Scan for the cell matching the given text and deliver its [X, Y] coordinate at center. 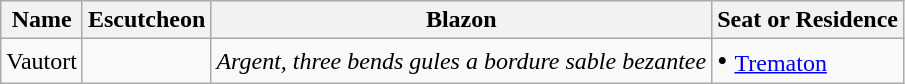
Seat or Residence [808, 20]
Escutcheon [146, 20]
Argent, three bends gules a bordure sable bezantee [462, 61]
Name [42, 20]
Blazon [462, 20]
• Trematon [808, 61]
Vautort [42, 61]
